Capture the cell that displays the provided text and extract its [X, Y] central coordinate. 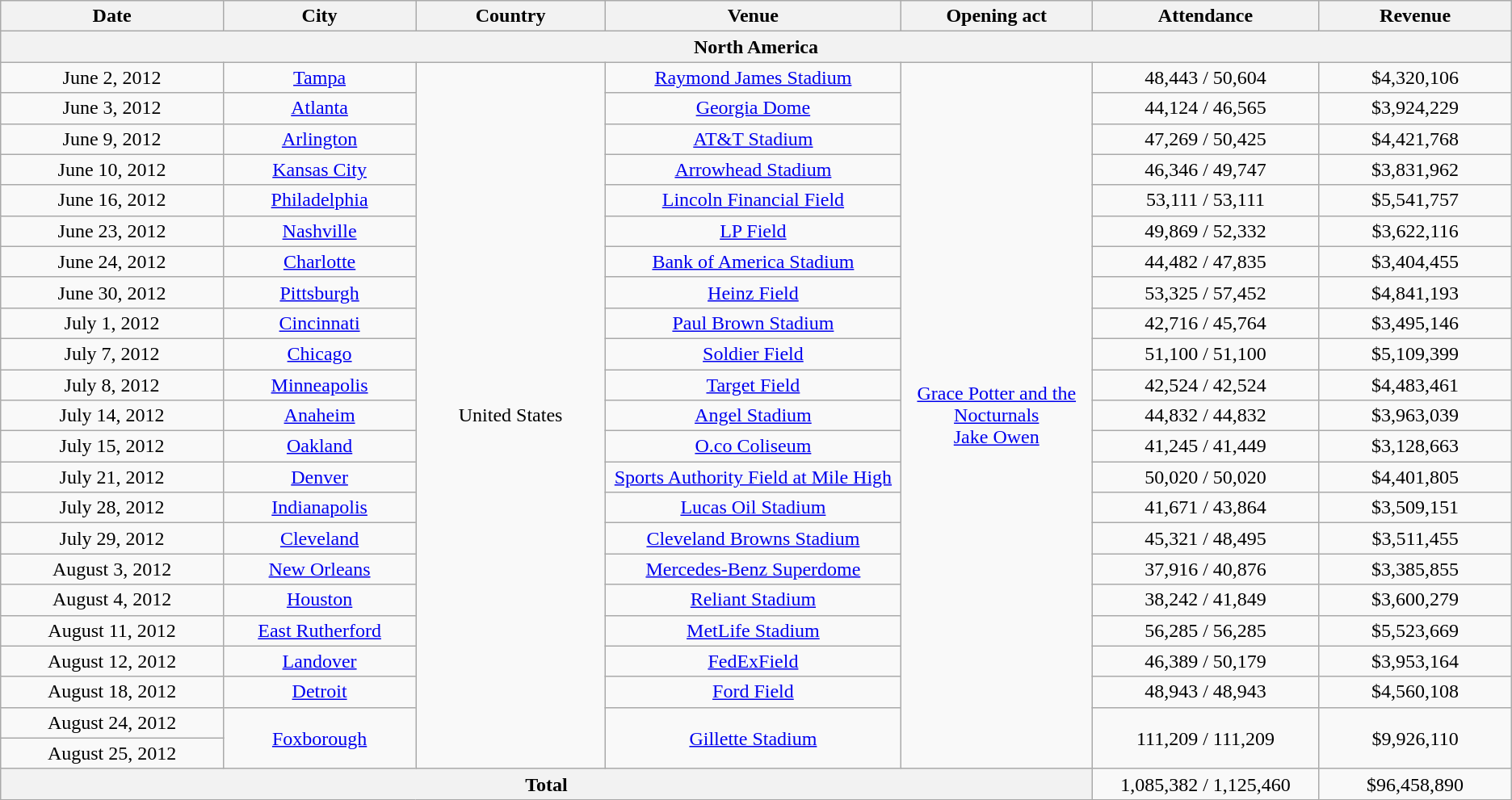
Angel Stadium [753, 416]
$96,458,890 [1415, 784]
July 1, 2012 [112, 323]
$3,404,455 [1415, 262]
42,716 / 45,764 [1205, 323]
July 29, 2012 [112, 538]
$3,600,279 [1415, 600]
Target Field [753, 385]
$3,622,116 [1415, 231]
June 30, 2012 [112, 292]
48,943 / 48,943 [1205, 692]
New Orleans [319, 569]
Country [510, 16]
July 15, 2012 [112, 446]
$4,841,193 [1415, 292]
44,124 / 46,565 [1205, 108]
Ford Field [753, 692]
Bank of America Stadium [753, 262]
50,020 / 50,020 [1205, 477]
Lincoln Financial Field [753, 200]
Revenue [1415, 16]
48,443 / 50,604 [1205, 77]
Detroit [319, 692]
$3,128,663 [1415, 446]
Cleveland [319, 538]
Charlotte [319, 262]
Heinz Field [753, 292]
44,482 / 47,835 [1205, 262]
Pittsburgh [319, 292]
$3,924,229 [1415, 108]
41,671 / 43,864 [1205, 508]
Nashville [319, 231]
45,321 / 48,495 [1205, 538]
June 2, 2012 [112, 77]
Tampa [319, 77]
Georgia Dome [753, 108]
$4,401,805 [1415, 477]
$9,926,110 [1415, 738]
July 8, 2012 [112, 385]
$4,560,108 [1415, 692]
51,100 / 51,100 [1205, 354]
Paul Brown Stadium [753, 323]
47,269 / 50,425 [1205, 139]
Kansas City [319, 170]
Sports Authority Field at Mile High [753, 477]
Soldier Field [753, 354]
August 3, 2012 [112, 569]
June 16, 2012 [112, 200]
53,111 / 53,111 [1205, 200]
June 3, 2012 [112, 108]
FedExField [753, 661]
Cincinnati [319, 323]
Mercedes-Benz Superdome [753, 569]
1,085,382 / 1,125,460 [1205, 784]
46,389 / 50,179 [1205, 661]
Date [112, 16]
Reliant Stadium [753, 600]
July 28, 2012 [112, 508]
$4,421,768 [1415, 139]
$5,541,757 [1415, 200]
Denver [319, 477]
Cleveland Browns Stadium [753, 538]
Raymond James Stadium [753, 77]
July 21, 2012 [112, 477]
July 7, 2012 [112, 354]
August 4, 2012 [112, 600]
$3,385,855 [1415, 569]
June 23, 2012 [112, 231]
MetLife Stadium [753, 630]
53,325 / 57,452 [1205, 292]
United States [510, 415]
$5,523,669 [1415, 630]
City [319, 16]
Oakland [319, 446]
AT&T Stadium [753, 139]
August 24, 2012 [112, 723]
August 12, 2012 [112, 661]
46,346 / 49,747 [1205, 170]
Opening act [997, 16]
49,869 / 52,332 [1205, 231]
Total [546, 784]
$5,109,399 [1415, 354]
July 14, 2012 [112, 416]
June 9, 2012 [112, 139]
Atlanta [319, 108]
41,245 / 41,449 [1205, 446]
$4,320,106 [1415, 77]
$4,483,461 [1415, 385]
Foxborough [319, 738]
$3,831,962 [1415, 170]
42,524 / 42,524 [1205, 385]
44,832 / 44,832 [1205, 416]
East Rutherford [319, 630]
Gillette Stadium [753, 738]
Anaheim [319, 416]
Landover [319, 661]
Houston [319, 600]
$3,953,164 [1415, 661]
Grace Potter and the NocturnalsJake Owen [997, 415]
August 11, 2012 [112, 630]
$3,509,151 [1415, 508]
$3,495,146 [1415, 323]
LP Field [753, 231]
Philadelphia [319, 200]
Chicago [319, 354]
38,242 / 41,849 [1205, 600]
Arrowhead Stadium [753, 170]
$3,963,039 [1415, 416]
111,209 / 111,209 [1205, 738]
Arlington [319, 139]
56,285 / 56,285 [1205, 630]
Attendance [1205, 16]
37,916 / 40,876 [1205, 569]
June 24, 2012 [112, 262]
North America [756, 47]
Venue [753, 16]
Lucas Oil Stadium [753, 508]
August 18, 2012 [112, 692]
June 10, 2012 [112, 170]
$3,511,455 [1415, 538]
August 25, 2012 [112, 753]
Indianapolis [319, 508]
O.co Coliseum [753, 446]
Minneapolis [319, 385]
